Capture the cell that displays the provided text and extract its (X, Y) central coordinate. 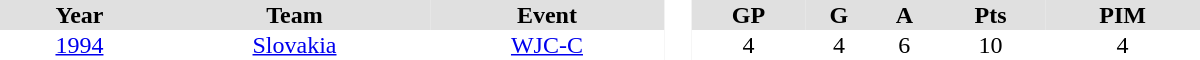
GP (748, 15)
Event (547, 15)
G (839, 15)
1994 (80, 45)
Team (294, 15)
Pts (990, 15)
10 (990, 45)
WJC-C (547, 45)
Year (80, 15)
A (904, 15)
Slovakia (294, 45)
PIM (1122, 15)
6 (904, 45)
